Identify which cell holds the provided text, then report its (X, Y) central coordinate. 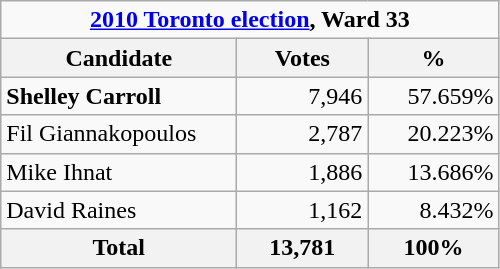
8.432% (434, 210)
20.223% (434, 134)
1,886 (302, 172)
2,787 (302, 134)
Shelley Carroll (119, 96)
Fil Giannakopoulos (119, 134)
13.686% (434, 172)
Total (119, 248)
57.659% (434, 96)
Candidate (119, 58)
David Raines (119, 210)
% (434, 58)
7,946 (302, 96)
13,781 (302, 248)
100% (434, 248)
1,162 (302, 210)
Votes (302, 58)
Mike Ihnat (119, 172)
2010 Toronto election, Ward 33 (250, 20)
